Detect which cell encompasses the target text, then output its [X, Y] center coordinate. 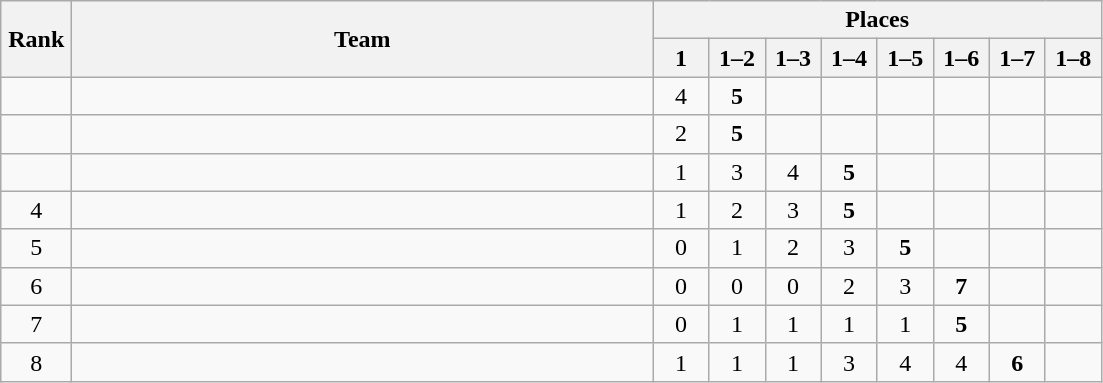
Rank [36, 39]
1–8 [1073, 58]
1–5 [905, 58]
8 [36, 362]
1–3 [793, 58]
1–2 [737, 58]
Places [877, 20]
Team [362, 39]
1–7 [1017, 58]
1–6 [961, 58]
1–4 [849, 58]
